Locate the cell with the specified text and output its (x, y) center coordinate. 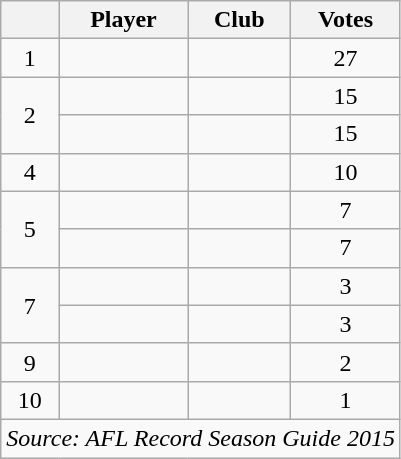
Club (240, 20)
Source: AFL Record Season Guide 2015 (201, 438)
9 (30, 362)
Player (124, 20)
27 (346, 58)
5 (30, 229)
Votes (346, 20)
4 (30, 172)
